Capture the cell that displays the provided text and extract its [X, Y] central coordinate. 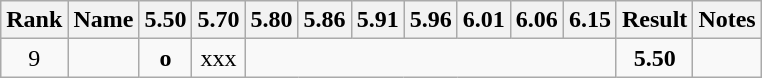
Result [654, 20]
5.80 [272, 20]
Notes [727, 20]
5.91 [378, 20]
6.01 [484, 20]
5.70 [218, 20]
5.86 [324, 20]
5.96 [430, 20]
6.15 [590, 20]
6.06 [536, 20]
Rank [34, 20]
Name [104, 20]
xxx [218, 58]
o [166, 58]
9 [34, 58]
